Return the [x, y] coordinate for the center point of the cell that contains the specified text.  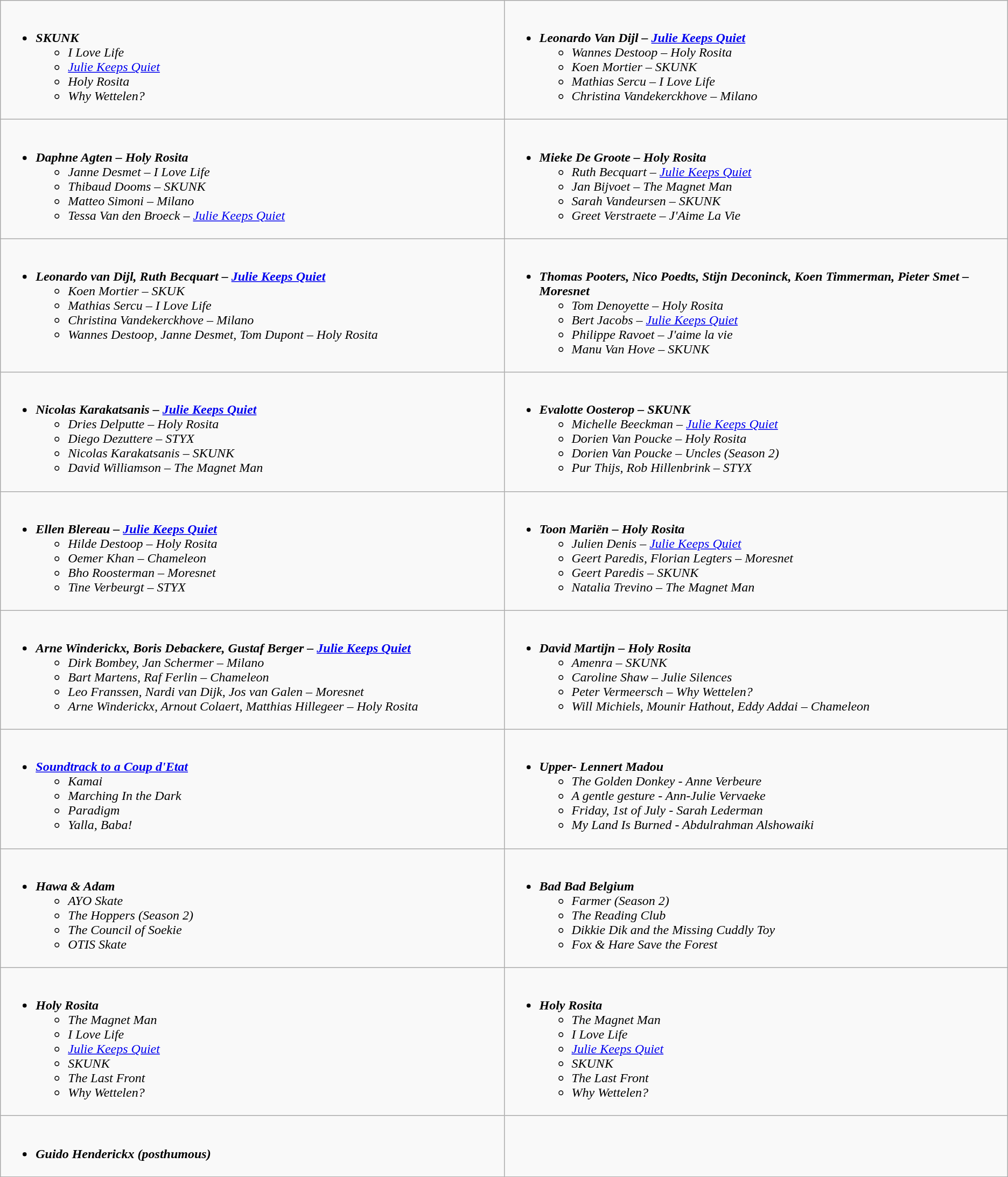
Ellen Blereau – Julie Keeps QuietHilde Destoop – Holy RositaOemer Khan – ChameleonBho Roosterman – MoresnetTine Verbeurgt – STYX [252, 551]
Soundtrack to a Coup d'EtatKamaiMarching In the DarkParadigmYalla, Baba! [252, 789]
Guido Henderickx (posthumous) [252, 1146]
Leonardo Van Dijl – Julie Keeps QuietWannes Destoop – Holy RositaKoen Mortier – SKUNKMathias Sercu – I Love LifeChristina Vandekerckhove – Milano [756, 60]
Hawa & AdamAYO SkateThe Hoppers (Season 2)The Council of SoekieOTIS Skate [252, 908]
Bad Bad BelgiumFarmer (Season 2)The Reading ClubDikkie Dik and the Missing Cuddly ToyFox & Hare Save the Forest [756, 908]
Mieke De Groote – Holy RositaRuth Becquart – Julie Keeps QuietJan Bijvoet – The Magnet ManSarah Vandeursen – SKUNKGreet Verstraete – J'Aime La Vie [756, 179]
SKUNKI Love LifeJulie Keeps QuietHoly RositaWhy Wettelen? [252, 60]
Daphne Agten – Holy RositaJanne Desmet – I Love LifeThibaud Dooms – SKUNKMatteo Simoni – MilanoTessa Van den Broeck – Julie Keeps Quiet [252, 179]
